Output the [x, y] coordinate of the center of the cell containing the given text.  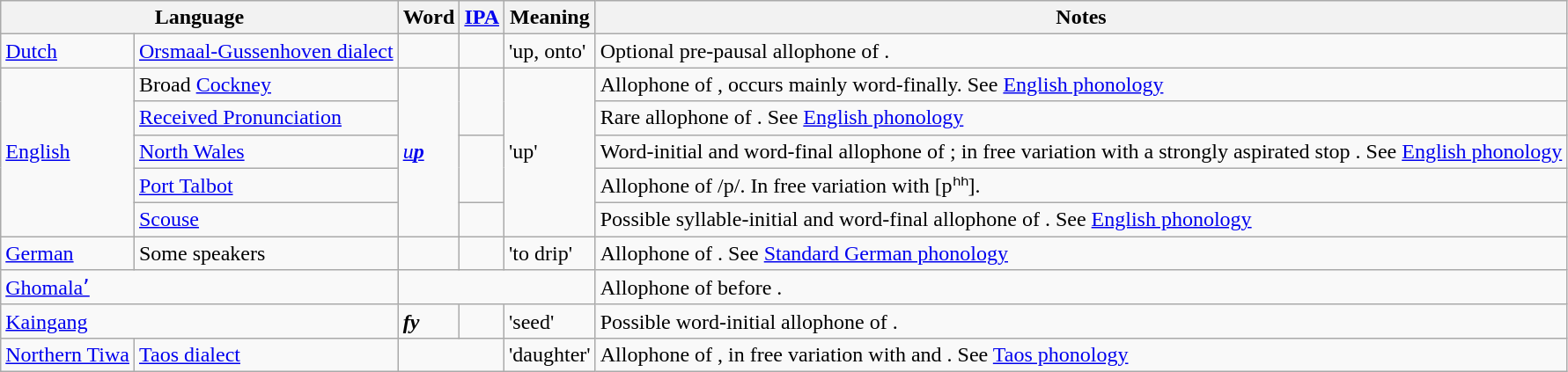
Orsmaal-Gussenhoven dialect [266, 51]
Some speakers [266, 253]
Language [199, 18]
Dutch [68, 51]
'up' [550, 152]
'seed' [550, 321]
Port Talbot [266, 186]
Word [429, 18]
Word-initial and word-final allophone of ; in free variation with a strongly aspirated stop . See English phonology [1081, 151]
German [68, 253]
Rare allophone of . See English phonology [1081, 118]
Allophone of /p/. In free variation with [pʰʰ]. [1081, 186]
'daughter' [550, 354]
Broad Cockney [266, 84]
Taos dialect [266, 354]
'up, onto' [550, 51]
fy [429, 321]
Possible word-initial allophone of . [1081, 321]
Scouse [266, 220]
Notes [1081, 18]
Allophone of . See Standard German phonology [1081, 253]
North Wales [266, 151]
Allophone of , in free variation with and . See Taos phonology [1081, 354]
'to drip' [550, 253]
Optional pre-pausal allophone of . [1081, 51]
up [429, 152]
Northern Tiwa [68, 354]
Allophone of , occurs mainly word-finally. See English phonology [1081, 84]
Meaning [550, 18]
Ghomalaʼ [199, 288]
Received Pronunciation [266, 118]
Possible syllable-initial and word-final allophone of . See English phonology [1081, 220]
English [68, 152]
Allophone of before . [1081, 288]
Kaingang [199, 321]
IPA [482, 18]
